Capture the cell that displays the provided text and extract its (X, Y) central coordinate. 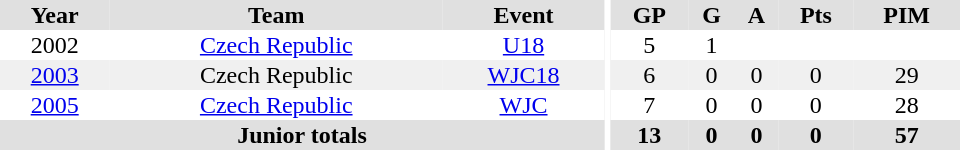
G (711, 15)
29 (906, 75)
28 (906, 105)
A (757, 15)
Year (54, 15)
Junior totals (302, 135)
13 (649, 135)
Team (276, 15)
Pts (816, 15)
5 (649, 45)
WJC18 (524, 75)
GP (649, 15)
57 (906, 135)
6 (649, 75)
Event (524, 15)
1 (711, 45)
2003 (54, 75)
PIM (906, 15)
7 (649, 105)
WJC (524, 105)
2002 (54, 45)
U18 (524, 45)
2005 (54, 105)
